Extract the [x, y] coordinate from the center of the cell holding the provided text.  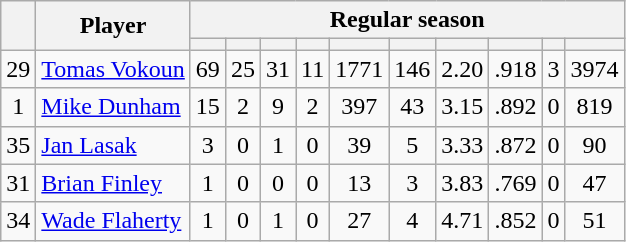
51 [594, 221]
11 [313, 69]
.872 [516, 145]
34 [18, 221]
43 [412, 107]
Player [114, 26]
4 [412, 221]
13 [360, 183]
.852 [516, 221]
146 [412, 69]
3.33 [462, 145]
35 [18, 145]
39 [360, 145]
9 [278, 107]
Mike Dunham [114, 107]
Tomas Vokoun [114, 69]
25 [242, 69]
90 [594, 145]
Regular season [407, 20]
Brian Finley [114, 183]
15 [208, 107]
397 [360, 107]
27 [360, 221]
.769 [516, 183]
3.83 [462, 183]
69 [208, 69]
3.15 [462, 107]
1771 [360, 69]
Jan Lasak [114, 145]
47 [594, 183]
.892 [516, 107]
819 [594, 107]
2.20 [462, 69]
.918 [516, 69]
4.71 [462, 221]
5 [412, 145]
29 [18, 69]
3974 [594, 69]
Wade Flaherty [114, 221]
